Pinpoint the cell where the given text exists, returning its [X, Y] midpoint coordinate. 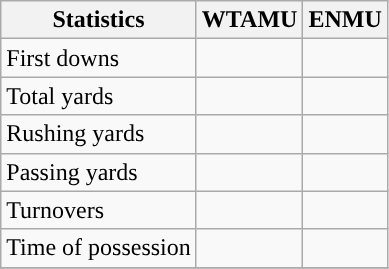
ENMU [345, 20]
Passing yards [99, 172]
Statistics [99, 20]
Total yards [99, 96]
Turnovers [99, 210]
Time of possession [99, 248]
WTAMU [250, 20]
First downs [99, 58]
Rushing yards [99, 134]
